Locate the cell with the specified text and output its (X, Y) center coordinate. 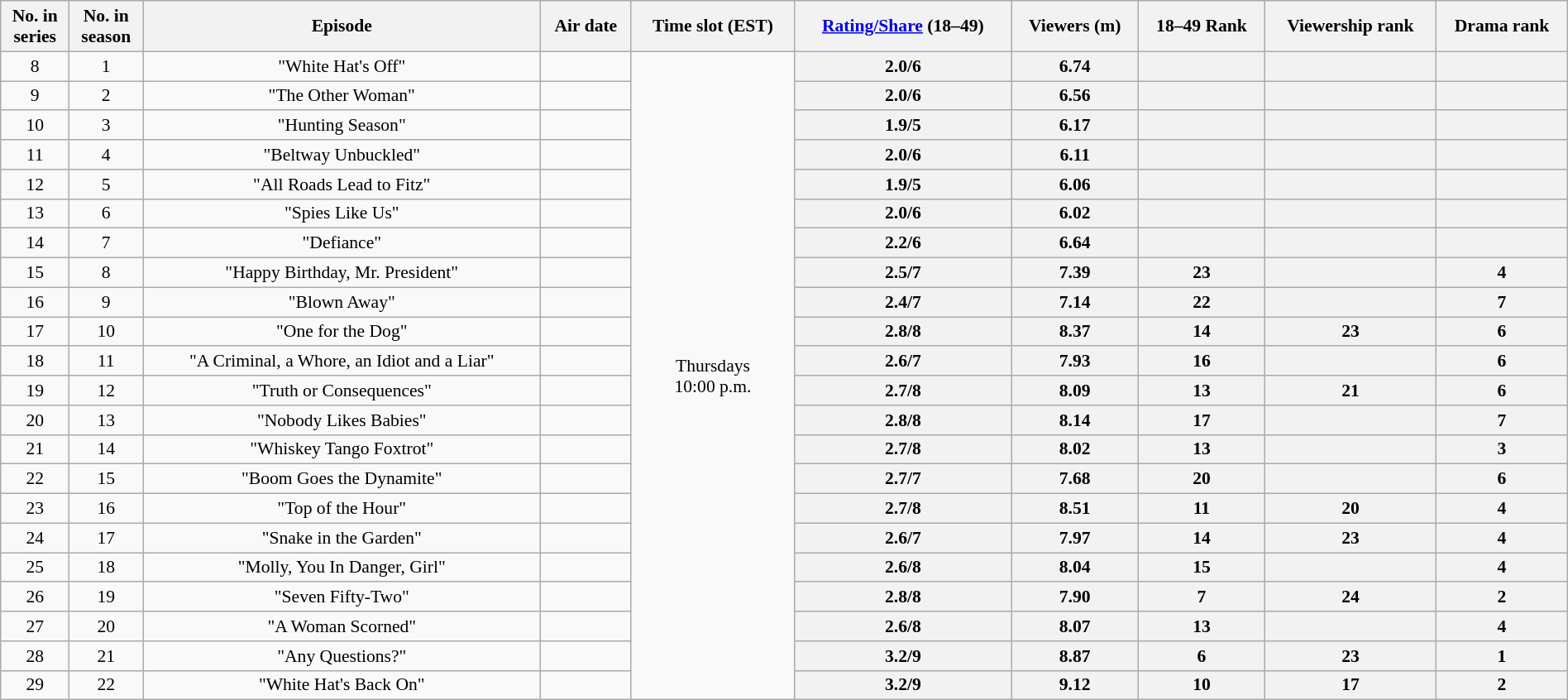
"Top of the Hour" (342, 509)
8.87 (1075, 656)
"Happy Birthday, Mr. President" (342, 273)
7.14 (1075, 302)
2.5/7 (903, 273)
6.74 (1075, 66)
No. inseries (35, 26)
8.37 (1075, 332)
6.02 (1075, 213)
7.97 (1075, 538)
7.39 (1075, 273)
"Hunting Season" (342, 126)
27 (35, 626)
"Whiskey Tango Foxtrot" (342, 449)
Drama rank (1502, 26)
"Beltway Unbuckled" (342, 155)
7.90 (1075, 597)
Air date (586, 26)
8.02 (1075, 449)
"A Criminal, a Whore, an Idiot and a Liar" (342, 362)
9.12 (1075, 685)
"Molly, You In Danger, Girl" (342, 568)
6.17 (1075, 126)
2.7/7 (903, 479)
29 (35, 685)
"Snake in the Garden" (342, 538)
"A Woman Scorned" (342, 626)
Viewers (m) (1075, 26)
28 (35, 656)
2.4/7 (903, 302)
8.04 (1075, 568)
18–49 Rank (1202, 26)
No. inseason (106, 26)
5 (106, 185)
Episode (342, 26)
"The Other Woman" (342, 96)
"Nobody Likes Babies" (342, 420)
8.14 (1075, 420)
Viewership rank (1350, 26)
7.93 (1075, 362)
Thursdays10:00 p.m. (713, 376)
6.11 (1075, 155)
"All Roads Lead to Fitz" (342, 185)
6.56 (1075, 96)
2.2/6 (903, 243)
"Blown Away" (342, 302)
"Defiance" (342, 243)
Time slot (EST) (713, 26)
8.51 (1075, 509)
7.68 (1075, 479)
Rating/Share (18–49) (903, 26)
8.07 (1075, 626)
6.06 (1075, 185)
25 (35, 568)
"White Hat's Off" (342, 66)
"White Hat's Back On" (342, 685)
6.64 (1075, 243)
"Truth or Consequences" (342, 391)
"Seven Fifty-Two" (342, 597)
"Boom Goes the Dynamite" (342, 479)
8.09 (1075, 391)
"Any Questions?" (342, 656)
"Spies Like Us" (342, 213)
"One for the Dog" (342, 332)
26 (35, 597)
